Determine the (X, Y) coordinate at the center of the cell enclosing the given text.  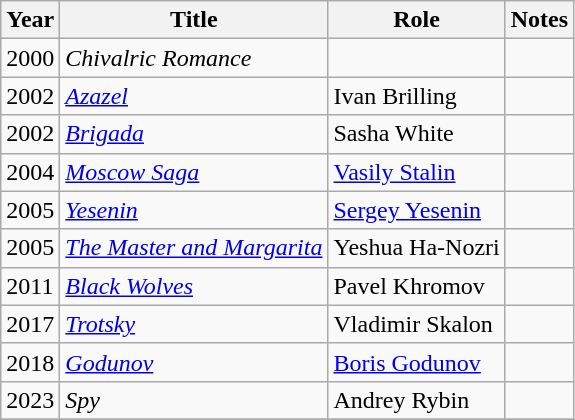
Azazel (194, 96)
Andrey Rybin (416, 400)
Black Wolves (194, 286)
2004 (30, 172)
2011 (30, 286)
Sasha White (416, 134)
Title (194, 20)
2000 (30, 58)
Role (416, 20)
Chivalric Romance (194, 58)
Sergey Yesenin (416, 210)
Notes (539, 20)
Spy (194, 400)
2023 (30, 400)
Boris Godunov (416, 362)
Moscow Saga (194, 172)
Brigada (194, 134)
Godunov (194, 362)
Year (30, 20)
Yeshua Ha-Nozri (416, 248)
The Master and Margarita (194, 248)
Trotsky (194, 324)
Pavel Khromov (416, 286)
Yesenin (194, 210)
Vladimir Skalon (416, 324)
2018 (30, 362)
2017 (30, 324)
Ivan Brilling (416, 96)
Vasily Stalin (416, 172)
